Capture the cell that displays the provided text and extract its [x, y] central coordinate. 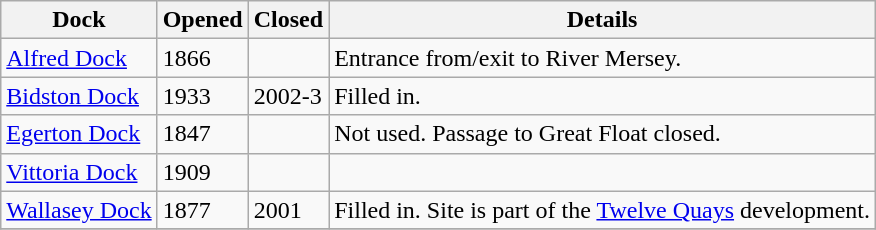
Vittoria Dock [79, 172]
Details [602, 20]
Alfred Dock [79, 58]
1866 [202, 58]
Not used. Passage to Great Float closed. [602, 134]
1847 [202, 134]
Closed [288, 20]
1877 [202, 210]
Filled in. Site is part of the Twelve Quays development. [602, 210]
Dock [79, 20]
2001 [288, 210]
2002-3 [288, 96]
Bidston Dock [79, 96]
1909 [202, 172]
Entrance from/exit to River Mersey. [602, 58]
Opened [202, 20]
Wallasey Dock [79, 210]
Egerton Dock [79, 134]
Filled in. [602, 96]
1933 [202, 96]
